Detect which cell encompasses the target text, then output its [x, y] center coordinate. 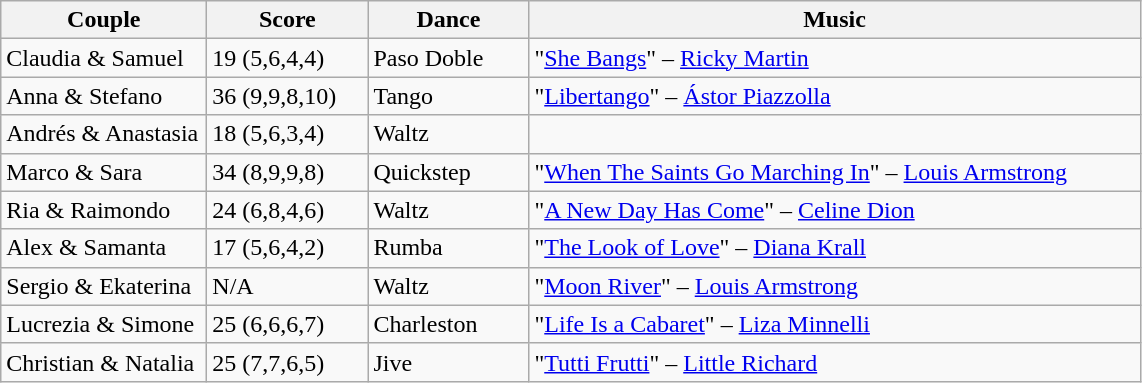
19 (5,6,4,4) [288, 58]
"Life Is a Cabaret" – Liza Minnelli [834, 324]
Tango [448, 96]
"Tutti Frutti" – Little Richard [834, 362]
25 (7,7,6,5) [288, 362]
Jive [448, 362]
Alex & Samanta [104, 248]
Dance [448, 20]
Andrés & Anastasia [104, 134]
"Moon River" – Louis Armstrong [834, 286]
N/A [288, 286]
"Libertango" – Ástor Piazzolla [834, 96]
Couple [104, 20]
Ria & Raimondo [104, 210]
36 (9,9,8,10) [288, 96]
Score [288, 20]
Charleston [448, 324]
"She Bangs" – Ricky Martin [834, 58]
"The Look of Love" – Diana Krall [834, 248]
Sergio & Ekaterina [104, 286]
Paso Doble [448, 58]
24 (6,8,4,6) [288, 210]
18 (5,6,3,4) [288, 134]
34 (8,9,9,8) [288, 172]
17 (5,6,4,2) [288, 248]
Rumba [448, 248]
Music [834, 20]
"When The Saints Go Marching In" – Louis Armstrong [834, 172]
Anna & Stefano [104, 96]
Claudia & Samuel [104, 58]
Marco & Sara [104, 172]
Lucrezia & Simone [104, 324]
Christian & Natalia [104, 362]
Quickstep [448, 172]
"A New Day Has Come" – Celine Dion [834, 210]
25 (6,6,6,7) [288, 324]
